Extract the (x, y) coordinate from the center of the cell holding the provided text.  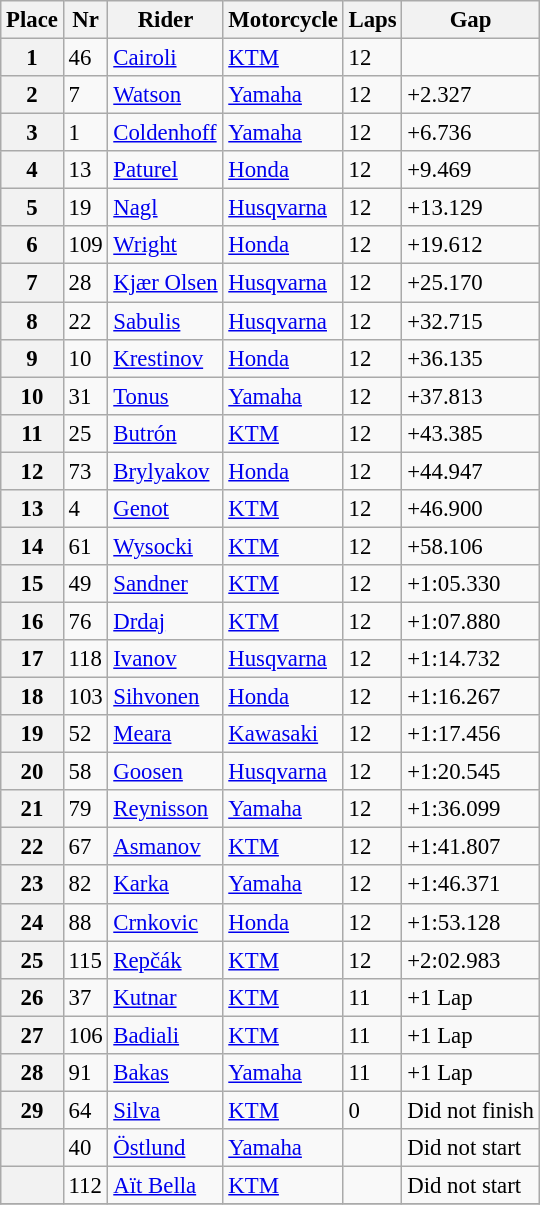
37 (86, 997)
Rider (166, 20)
24 (32, 922)
15 (32, 584)
Cairoli (166, 58)
Genot (166, 509)
52 (86, 734)
+13.129 (470, 208)
23 (32, 885)
76 (86, 621)
Krestinov (166, 358)
+1:07.880 (470, 621)
+1:14.732 (470, 659)
+32.715 (470, 321)
Wysocki (166, 546)
82 (86, 885)
115 (86, 960)
Kutnar (166, 997)
+9.469 (470, 170)
21 (32, 809)
26 (32, 997)
49 (86, 584)
+25.170 (470, 283)
14 (32, 546)
Tonus (166, 396)
+58.106 (470, 546)
5 (32, 208)
Crnkovic (166, 922)
Watson (166, 95)
20 (32, 772)
Aït Bella (166, 1185)
+1:46.371 (470, 885)
Silva (166, 1110)
31 (86, 396)
Motorcycle (283, 20)
Nr (86, 20)
+6.736 (470, 133)
+2.327 (470, 95)
67 (86, 847)
9 (32, 358)
73 (86, 471)
Karka (166, 885)
Paturel (166, 170)
Meara (166, 734)
+46.900 (470, 509)
Asmanov (166, 847)
29 (32, 1110)
Brylyakov (166, 471)
Kjær Olsen (166, 283)
+43.385 (470, 433)
Sandner (166, 584)
Reynisson (166, 809)
+36.135 (470, 358)
+1:16.267 (470, 697)
Laps (372, 20)
118 (86, 659)
+19.612 (470, 245)
109 (86, 245)
Butrón (166, 433)
2 (32, 95)
Bakas (166, 1073)
64 (86, 1110)
Drdaj (166, 621)
17 (32, 659)
Did not finish (470, 1110)
Gap (470, 20)
Nagl (166, 208)
+37.813 (470, 396)
112 (86, 1185)
+1:20.545 (470, 772)
Sabulis (166, 321)
+1:41.807 (470, 847)
0 (372, 1110)
Sihvonen (166, 697)
+1:53.128 (470, 922)
79 (86, 809)
Östlund (166, 1148)
+1:36.099 (470, 809)
Kawasaki (283, 734)
40 (86, 1148)
Place (32, 20)
8 (32, 321)
Repčák (166, 960)
91 (86, 1073)
88 (86, 922)
Wright (166, 245)
27 (32, 1035)
106 (86, 1035)
61 (86, 546)
Goosen (166, 772)
6 (32, 245)
18 (32, 697)
Ivanov (166, 659)
+1:05.330 (470, 584)
+1:17.456 (470, 734)
3 (32, 133)
Coldenhoff (166, 133)
+2:02.983 (470, 960)
46 (86, 58)
16 (32, 621)
58 (86, 772)
103 (86, 697)
+44.947 (470, 471)
Badiali (166, 1035)
